Determine the (X, Y) coordinate at the center of the cell enclosing the given text.  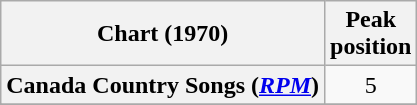
Canada Country Songs (RPM) (163, 85)
Peak position (371, 34)
Chart (1970) (163, 34)
5 (371, 85)
